For the text-containing cell, return its midpoint in [x, y] coordinate format. 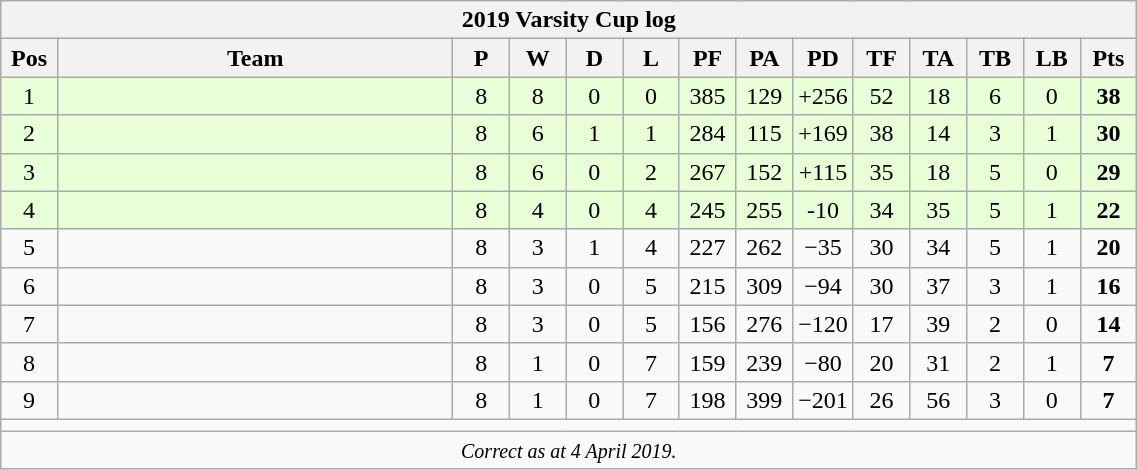
129 [764, 96]
227 [708, 248]
W [538, 58]
D [594, 58]
+115 [824, 172]
TB [996, 58]
−35 [824, 248]
255 [764, 210]
39 [938, 324]
2019 Varsity Cup log [569, 20]
152 [764, 172]
TA [938, 58]
Pts [1108, 58]
P [482, 58]
262 [764, 248]
385 [708, 96]
56 [938, 400]
+256 [824, 96]
37 [938, 286]
276 [764, 324]
PF [708, 58]
159 [708, 362]
22 [1108, 210]
26 [882, 400]
−120 [824, 324]
-10 [824, 210]
399 [764, 400]
31 [938, 362]
L [652, 58]
PD [824, 58]
16 [1108, 286]
17 [882, 324]
198 [708, 400]
TF [882, 58]
9 [30, 400]
267 [708, 172]
−80 [824, 362]
239 [764, 362]
Correct as at 4 April 2019. [569, 449]
29 [1108, 172]
LB [1052, 58]
309 [764, 286]
Team [254, 58]
115 [764, 134]
−94 [824, 286]
156 [708, 324]
245 [708, 210]
−201 [824, 400]
+169 [824, 134]
PA [764, 58]
215 [708, 286]
52 [882, 96]
284 [708, 134]
Pos [30, 58]
